Return [X, Y] of the center of cell containing provided text 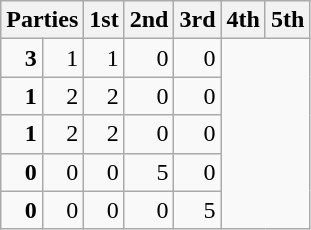
2nd [149, 20]
3 [22, 58]
1st [104, 20]
4th [243, 20]
5th [287, 20]
3rd [198, 20]
Parties [42, 20]
